Return the (X, Y) coordinate for the center point of the cell that contains the specified text.  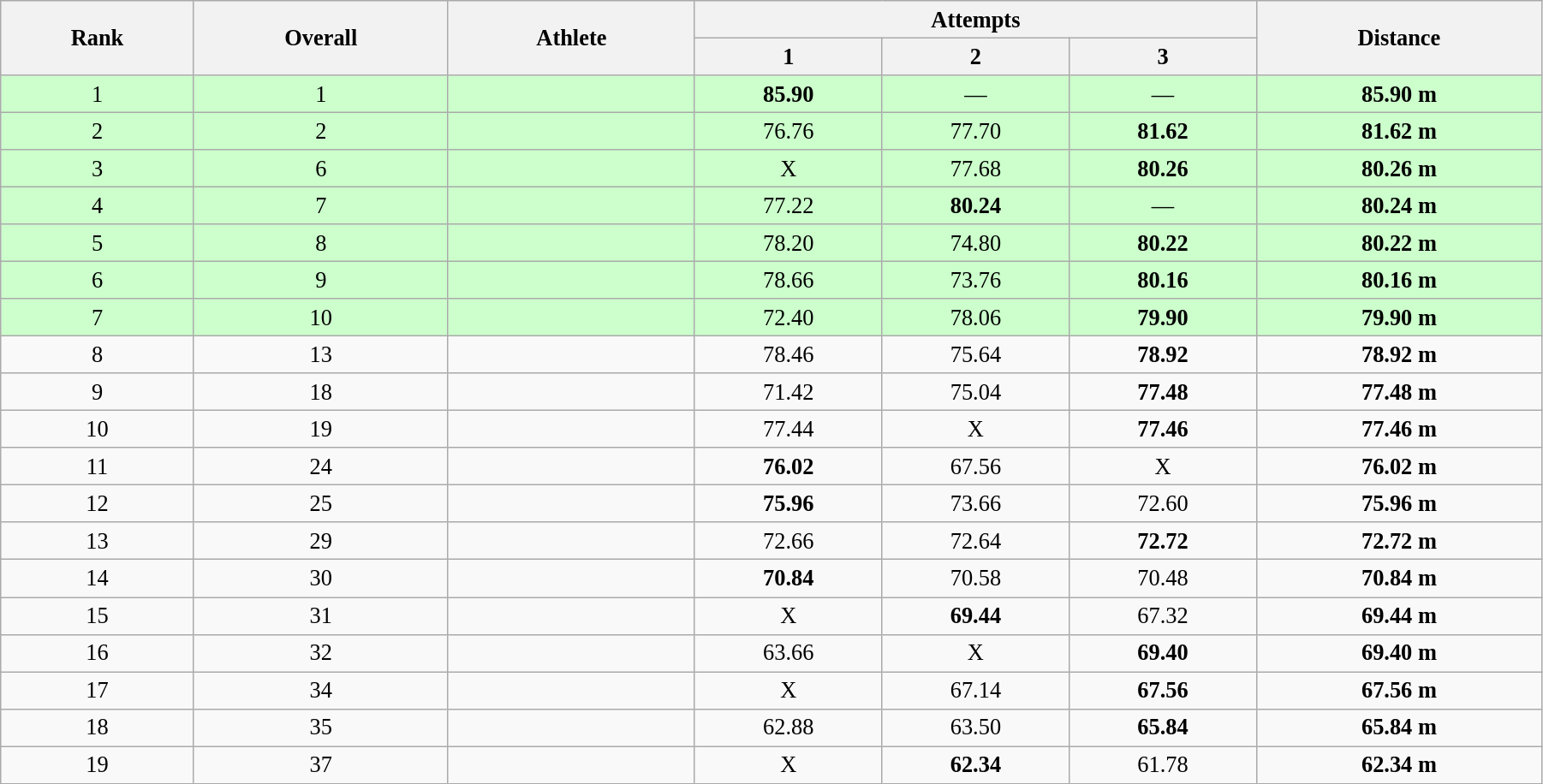
75.64 (976, 354)
75.96 (788, 503)
24 (320, 466)
72.72 m (1399, 541)
77.22 (788, 205)
62.34 (976, 764)
65.84 (1163, 728)
69.40 (1163, 653)
61.78 (1163, 764)
79.90 m (1399, 318)
72.64 (976, 541)
72.72 (1163, 541)
77.46 (1163, 429)
72.40 (788, 318)
77.46 m (1399, 429)
31 (320, 615)
77.68 (976, 169)
78.66 (788, 280)
76.02 (788, 466)
30 (320, 579)
32 (320, 653)
67.14 (976, 690)
80.26 m (1399, 169)
70.84 (788, 579)
17 (98, 690)
79.90 (1163, 318)
12 (98, 503)
76.76 (788, 131)
80.22 (1163, 243)
70.58 (976, 579)
15 (98, 615)
77.48 m (1399, 392)
77.48 (1163, 392)
74.80 (976, 243)
80.16 m (1399, 280)
85.90 m (1399, 93)
16 (98, 653)
Rank (98, 38)
70.84 m (1399, 579)
34 (320, 690)
69.40 m (1399, 653)
35 (320, 728)
72.66 (788, 541)
67.56 m (1399, 690)
5 (98, 243)
73.76 (976, 280)
11 (98, 466)
62.88 (788, 728)
71.42 (788, 392)
72.60 (1163, 503)
78.46 (788, 354)
69.44 m (1399, 615)
76.02 m (1399, 466)
Athlete (571, 38)
81.62 (1163, 131)
77.44 (788, 429)
Distance (1399, 38)
70.48 (1163, 579)
80.26 (1163, 169)
80.16 (1163, 280)
63.66 (788, 653)
37 (320, 764)
78.20 (788, 243)
81.62 m (1399, 131)
63.50 (976, 728)
75.96 m (1399, 503)
69.44 (976, 615)
25 (320, 503)
Overall (320, 38)
77.70 (976, 131)
78.06 (976, 318)
62.34 m (1399, 764)
80.24 (976, 205)
78.92 m (1399, 354)
75.04 (976, 392)
80.22 m (1399, 243)
29 (320, 541)
67.32 (1163, 615)
80.24 m (1399, 205)
Attempts (975, 19)
4 (98, 205)
78.92 (1163, 354)
14 (98, 579)
65.84 m (1399, 728)
73.66 (976, 503)
85.90 (788, 93)
